Locate the cell with the specified text and output its (X, Y) center coordinate. 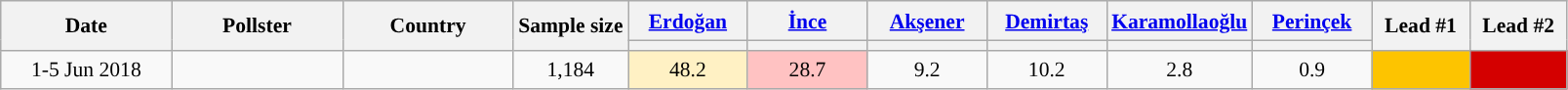
Karamollaoğlu (1179, 21)
Erdoğan (689, 21)
2.8 (1179, 69)
Lead #2 (1518, 25)
Demirtaş (1046, 21)
48.2 (689, 69)
1,184 (570, 69)
Date (86, 25)
Pollster (258, 25)
28.7 (808, 69)
Lead #1 (1421, 25)
10.2 (1046, 69)
9.2 (927, 69)
Perinçek (1311, 21)
Sample size (570, 25)
0.9 (1311, 69)
İnce (808, 21)
Country (427, 25)
1-5 Jun 2018 (86, 69)
Akşener (927, 21)
